Pinpoint the cell where the given text exists, returning its (x, y) midpoint coordinate. 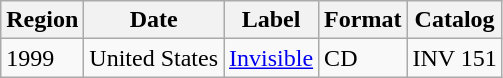
Format (363, 20)
United States (154, 58)
CD (363, 58)
Catalog (454, 20)
INV 151 (454, 58)
Region (42, 20)
Date (154, 20)
Label (272, 20)
Invisible (272, 58)
1999 (42, 58)
